Scan for the cell matching the given text and deliver its (x, y) coordinate at center. 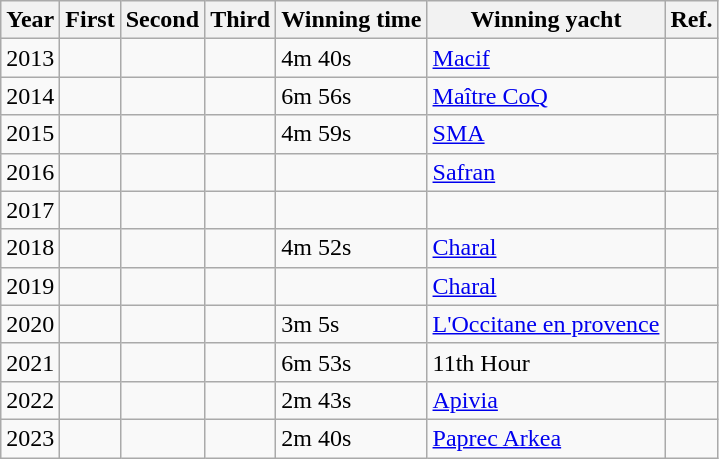
L'Occitane en provence (546, 324)
2013 (30, 58)
Maître CoQ (546, 96)
2023 (30, 438)
SMA (546, 134)
2016 (30, 172)
Third (240, 20)
2018 (30, 248)
Winning time (352, 20)
Safran (546, 172)
Macif (546, 58)
2019 (30, 286)
2014 (30, 96)
4m 52s (352, 248)
Paprec Arkea (546, 438)
Ref. (692, 20)
2m 43s (352, 400)
4m 40s (352, 58)
2m 40s (352, 438)
11th Hour (546, 362)
First (90, 20)
Apivia (546, 400)
4m 59s (352, 134)
3m 5s (352, 324)
2020 (30, 324)
6m 56s (352, 96)
2017 (30, 210)
2015 (30, 134)
Year (30, 20)
2021 (30, 362)
Winning yacht (546, 20)
Second (162, 20)
2022 (30, 400)
6m 53s (352, 362)
